Scan for the cell matching the given text and deliver its [x, y] coordinate at center. 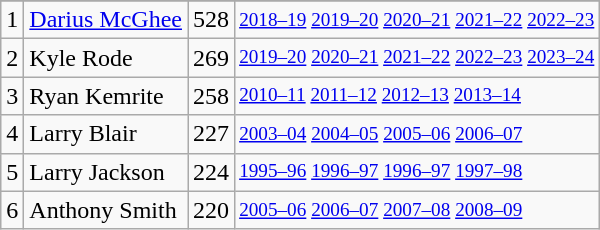
1995–96 1996–97 1996–97 1997–98 [417, 172]
3 [12, 96]
Kyle Rode [106, 58]
4 [12, 134]
Larry Blair [106, 134]
2018–19 2019–20 2020–21 2021–22 2022–23 [417, 20]
5 [12, 172]
Darius McGhee [106, 20]
220 [212, 210]
269 [212, 58]
2 [12, 58]
6 [12, 210]
Ryan Kemrite [106, 96]
2003–04 2004–05 2005–06 2006–07 [417, 134]
227 [212, 134]
2005–06 2006–07 2007–08 2008–09 [417, 210]
1 [12, 20]
224 [212, 172]
258 [212, 96]
2019–20 2020–21 2021–22 2022–23 2023–24 [417, 58]
528 [212, 20]
Larry Jackson [106, 172]
Anthony Smith [106, 210]
2010–11 2011–12 2012–13 2013–14 [417, 96]
